Scan for the cell matching the given text and deliver its (x, y) coordinate at center. 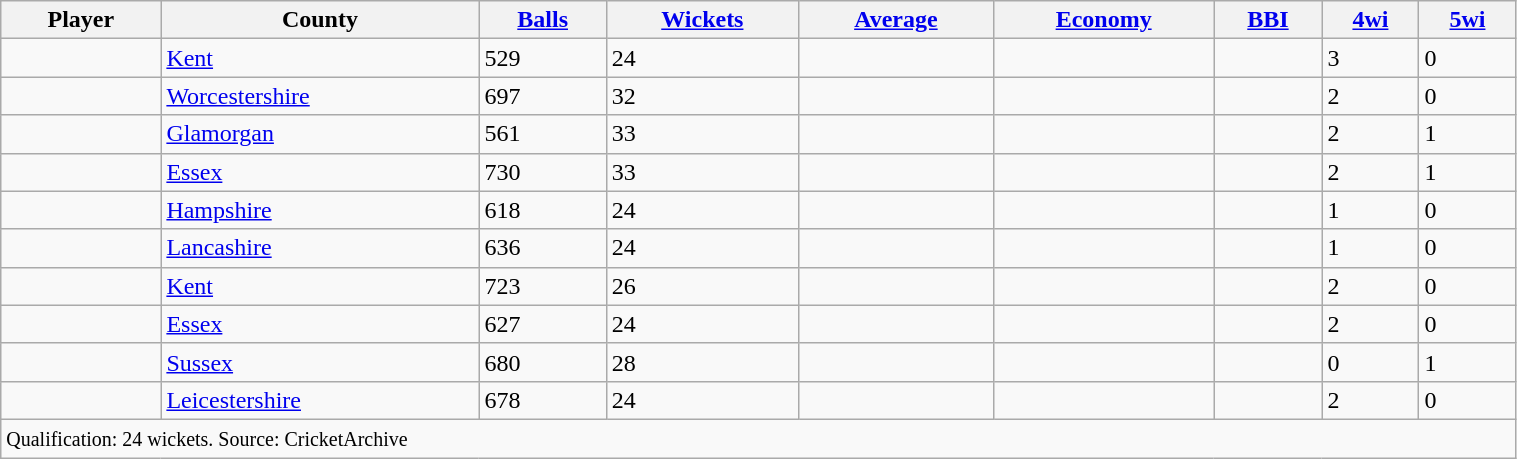
618 (542, 210)
Economy (1104, 20)
529 (542, 58)
Balls (542, 20)
697 (542, 96)
627 (542, 324)
723 (542, 286)
Player (81, 20)
Hampshire (320, 210)
678 (542, 400)
BBI (1268, 20)
3 (1370, 58)
5wi (1468, 20)
636 (542, 248)
Average (896, 20)
28 (702, 362)
Glamorgan (320, 134)
Worcestershire (320, 96)
4wi (1370, 20)
26 (702, 286)
County (320, 20)
561 (542, 134)
Sussex (320, 362)
Lancashire (320, 248)
Wickets (702, 20)
32 (702, 96)
Qualification: 24 wickets. Source: CricketArchive (758, 438)
Leicestershire (320, 400)
680 (542, 362)
730 (542, 172)
